Scan for the cell matching the given text and deliver its (X, Y) coordinate at center. 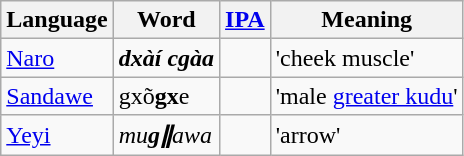
Yeyi (57, 135)
Meaning (366, 20)
'male greater kudu' (366, 96)
'arrow' (366, 135)
Sandawe (57, 96)
Word (166, 20)
mugǁawa (166, 135)
Naro (57, 58)
'cheek muscle' (366, 58)
Language (57, 20)
gxõgxe (166, 96)
IPA (246, 20)
dxàí cgàa (166, 58)
